Identify which cell holds the provided text, then report its (x, y) central coordinate. 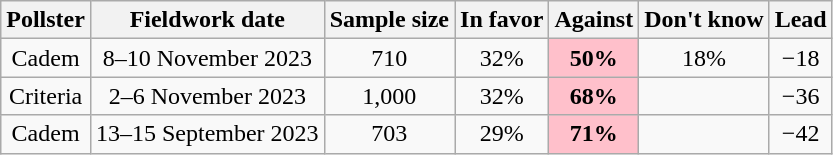
71% (594, 134)
13–15 September 2023 (207, 134)
8–10 November 2023 (207, 58)
Pollster (46, 20)
Sample size (389, 20)
2–6 November 2023 (207, 96)
703 (389, 134)
In favor (502, 20)
1,000 (389, 96)
Criteria (46, 96)
68% (594, 96)
−36 (800, 96)
710 (389, 58)
18% (704, 58)
Against (594, 20)
Don't know (704, 20)
Lead (800, 20)
29% (502, 134)
50% (594, 58)
−42 (800, 134)
−18 (800, 58)
Fieldwork date (207, 20)
